Pinpoint the cell where the given text exists, returning its [X, Y] midpoint coordinate. 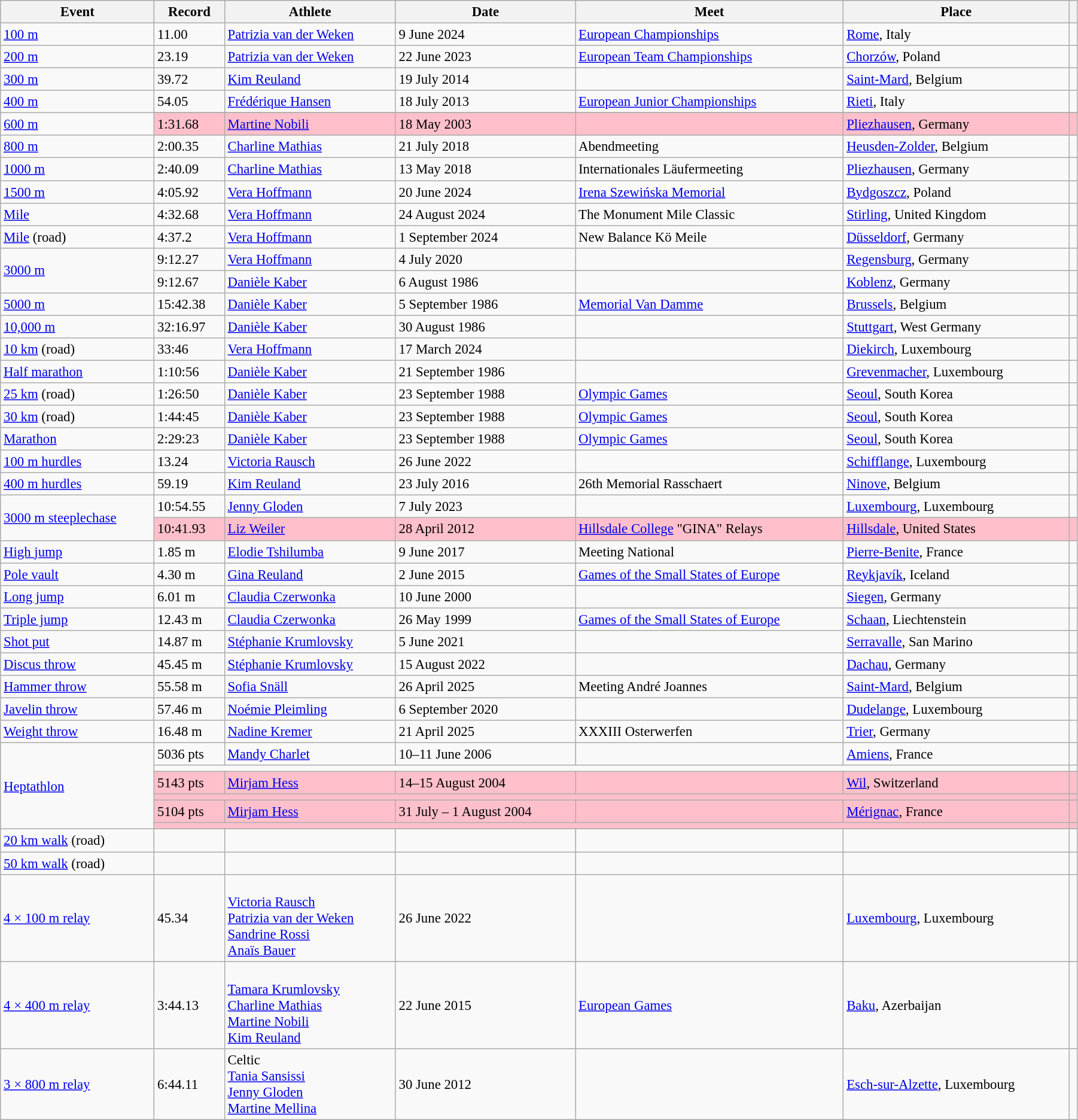
Victoria RauschPatrizia van der WekenSandrine RossiAnaïs Bauer [310, 918]
10:41.93 [189, 529]
Event [78, 12]
Ninove, Belgium [956, 484]
600 m [78, 124]
4:05.92 [189, 192]
Pierre-Benite, France [956, 552]
Memorial Van Damme [709, 305]
Serravalle, San Marino [956, 642]
800 m [78, 147]
Sofia Snäll [310, 687]
22 June 2015 [485, 1005]
Noémie Pleimling [310, 709]
Marathon [78, 439]
Date [485, 12]
17 March 2024 [485, 349]
20 km walk (road) [78, 841]
Tamara KrumlovskyCharline MathiasMartine NobiliKim Reuland [310, 1005]
Heptathlon [78, 786]
400 m [78, 102]
45.45 m [189, 664]
Jenny Gloden [310, 507]
Heusden-Zolder, Belgium [956, 147]
20 June 2024 [485, 192]
9 June 2017 [485, 552]
Victoria Rausch [310, 462]
European Games [709, 1005]
Weight throw [78, 732]
54.05 [189, 102]
Reykjavík, Iceland [956, 574]
Mérignac, France [956, 812]
59.19 [189, 484]
7 July 2023 [485, 507]
23.19 [189, 57]
4:37.2 [189, 237]
28 April 2012 [485, 529]
Long jump [78, 596]
9 June 2024 [485, 35]
European Junior Championships [709, 102]
55.58 m [189, 687]
1500 m [78, 192]
Internationales Läufermeeting [709, 169]
10,000 m [78, 327]
Pole vault [78, 574]
33:46 [189, 349]
21 September 1986 [485, 372]
21 April 2025 [485, 732]
4.30 m [189, 574]
Trier, Germany [956, 732]
Frédérique Hansen [310, 102]
European Team Championships [709, 57]
21 July 2018 [485, 147]
15:42.38 [189, 305]
50 km walk (road) [78, 863]
The Monument Mile Classic [709, 214]
Bydgoszcz, Poland [956, 192]
13.24 [189, 462]
200 m [78, 57]
Baku, Azerbaijan [956, 1005]
Stuttgart, West Germany [956, 327]
Place [956, 12]
5143 pts [189, 783]
4 July 2020 [485, 259]
5036 pts [189, 754]
9:12.27 [189, 259]
Chorzów, Poland [956, 57]
Stirling, United Kingdom [956, 214]
19 July 2014 [485, 80]
18 July 2013 [485, 102]
100 m [78, 35]
6 September 2020 [485, 709]
High jump [78, 552]
10:54.55 [189, 507]
Irena Szewińska Memorial [709, 192]
23 July 2016 [485, 484]
5 June 2021 [485, 642]
6.01 m [189, 596]
Athlete [310, 12]
Hillsdale, United States [956, 529]
Dudelange, Luxembourg [956, 709]
Gina Reuland [310, 574]
Koblenz, Germany [956, 282]
6 August 1986 [485, 282]
22 June 2023 [485, 57]
1.85 m [189, 552]
3 × 800 m relay [78, 1084]
26 April 2025 [485, 687]
10 June 2000 [485, 596]
Elodie Tshilumba [310, 552]
14.87 m [189, 642]
11.00 [189, 35]
Siegen, Germany [956, 596]
1:26:50 [189, 394]
10–11 June 2006 [485, 754]
Dachau, Germany [956, 664]
Mile [78, 214]
Grevenmacher, Luxembourg [956, 372]
Schifflange, Luxembourg [956, 462]
Martine Nobili [310, 124]
2:40.09 [189, 169]
400 m hurdles [78, 484]
Liz Weiler [310, 529]
Schaan, Liechtenstein [956, 619]
1 September 2024 [485, 237]
5 September 1986 [485, 305]
32:16.97 [189, 327]
Triple jump [78, 619]
Nadine Kremer [310, 732]
Amiens, France [956, 754]
XXXIII Osterwerfen [709, 732]
30 August 1986 [485, 327]
Wil, Switzerland [956, 783]
Esch-sur-Alzette, Luxembourg [956, 1084]
10 km (road) [78, 349]
Hammer throw [78, 687]
Shot put [78, 642]
Rome, Italy [956, 35]
Brussels, Belgium [956, 305]
2 June 2015 [485, 574]
Meeting André Joannes [709, 687]
4 × 100 m relay [78, 918]
Half marathon [78, 372]
Meeting National [709, 552]
4:32.68 [189, 214]
1:44:45 [189, 417]
1:10:56 [189, 372]
Mandy Charlet [310, 754]
Regensburg, Germany [956, 259]
2:29:23 [189, 439]
24 August 2024 [485, 214]
26th Memorial Rasschaert [709, 484]
Discus throw [78, 664]
Diekirch, Luxembourg [956, 349]
European Championships [709, 35]
13 May 2018 [485, 169]
3000 m [78, 270]
1000 m [78, 169]
9:12.67 [189, 282]
CelticTania SansissiJenny GlodenMartine Mellina [310, 1084]
25 km (road) [78, 394]
Düsseldorf, Germany [956, 237]
4 × 400 m relay [78, 1005]
16.48 m [189, 732]
45.34 [189, 918]
3000 m steeplechase [78, 518]
30 June 2012 [485, 1084]
New Balance Kö Meile [709, 237]
57.46 m [189, 709]
Hillsdale College "GINA" Relays [709, 529]
Meet [709, 12]
3:44.13 [189, 1005]
15 August 2022 [485, 664]
Rieti, Italy [956, 102]
Record [189, 12]
12.43 m [189, 619]
Javelin throw [78, 709]
100 m hurdles [78, 462]
5104 pts [189, 812]
31 July – 1 August 2004 [485, 812]
5000 m [78, 305]
2:00.35 [189, 147]
Abendmeeting [709, 147]
30 km (road) [78, 417]
300 m [78, 80]
6:44.11 [189, 1084]
18 May 2003 [485, 124]
Mile (road) [78, 237]
1:31.68 [189, 124]
26 May 1999 [485, 619]
14–15 August 2004 [485, 783]
39.72 [189, 80]
